Scan for the cell matching the given text and deliver its (X, Y) coordinate at center. 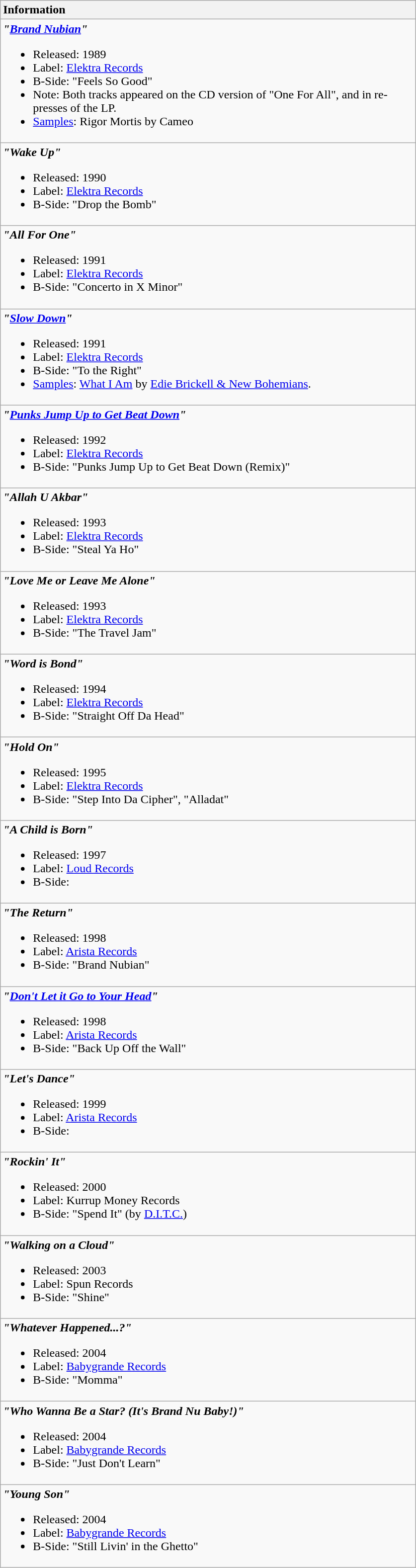
"Punks Jump Up to Get Beat Down"Released: 1992Label: Elektra RecordsB-Side: "Punks Jump Up to Get Beat Down (Remix)" (208, 446)
Information (208, 10)
"Love Me or Leave Me Alone"Released: 1993Label: Elektra RecordsB-Side: "The Travel Jam" (208, 612)
"Walking on a Cloud"Released: 2003Label: Spun RecordsB-Side: "Shine" (208, 1277)
"Wake Up"Released: 1990Label: Elektra RecordsB-Side: "Drop the Bomb" (208, 184)
"Young Son"Released: 2004Label: Babygrande RecordsB-Side: "Still Livin' in the Ghetto" (208, 1526)
"Allah U Akbar"Released: 1993Label: Elektra RecordsB-Side: "Steal Ya Ho" (208, 530)
"Who Wanna Be a Star? (It's Brand Nu Baby!)"Released: 2004Label: Babygrande RecordsB-Side: "Just Don't Learn" (208, 1443)
"Don't Let it Go to Your Head"Released: 1998Label: Arista RecordsB-Side: "Back Up Off the Wall" (208, 1028)
"All For One"Released: 1991Label: Elektra RecordsB-Side: "Concerto in X Minor" (208, 267)
"Slow Down"Released: 1991Label: Elektra RecordsB-Side: "To the Right"Samples: What I Am by Edie Brickell & New Bohemians. (208, 357)
"Let's Dance"Released: 1999Label: Arista RecordsB-Side: (208, 1111)
"A Child is Born"Released: 1997Label: Loud RecordsB-Side: (208, 862)
"Word is Bond"Released: 1994Label: Elektra RecordsB-Side: "Straight Off Da Head" (208, 696)
"The Return"Released: 1998Label: Arista RecordsB-Side: "Brand Nubian" (208, 944)
"Hold On"Released: 1995Label: Elektra RecordsB-Side: "Step Into Da Cipher", "Alladat" (208, 778)
"Whatever Happened...?"Released: 2004Label: Babygrande RecordsB-Side: "Momma" (208, 1360)
"Rockin' It"Released: 2000Label: Kurrup Money RecordsB-Side: "Spend It" (by D.I.T.C.) (208, 1194)
